Identify which cell holds the provided text, then report its (X, Y) central coordinate. 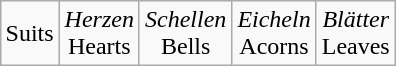
BlätterLeaves (356, 34)
SchellenBells (185, 34)
EichelnAcorns (274, 34)
HerzenHearts (99, 34)
Suits (30, 34)
